Extract the [x, y] coordinate from the center of the cell holding the provided text.  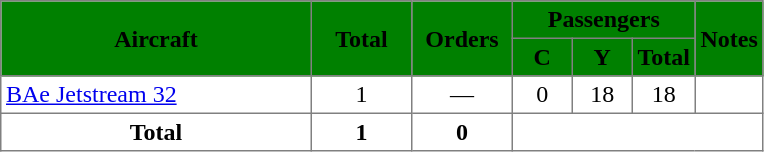
— [462, 95]
C [542, 57]
Y [602, 57]
BAe Jetstream 32 [156, 95]
Aircraft [156, 38]
Notes [729, 38]
Orders [462, 38]
Passengers [604, 20]
